Find where the given text appears and provide that cell's center as (x, y) coordinate. 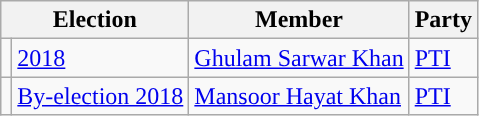
Mansoor Hayat Khan (299, 96)
Election (95, 20)
Ghulam Sarwar Khan (299, 58)
Party (443, 20)
Member (299, 20)
By-election 2018 (100, 96)
2018 (100, 58)
